Detect which cell encompasses the target text, then output its (X, Y) center coordinate. 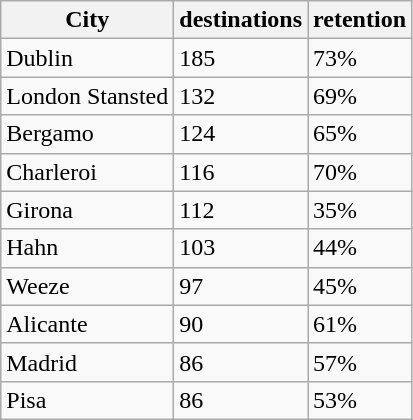
65% (360, 134)
70% (360, 172)
53% (360, 400)
London Stansted (88, 96)
45% (360, 286)
116 (241, 172)
retention (360, 20)
Charleroi (88, 172)
Bergamo (88, 134)
Girona (88, 210)
Hahn (88, 248)
61% (360, 324)
35% (360, 210)
Weeze (88, 286)
69% (360, 96)
103 (241, 248)
Pisa (88, 400)
132 (241, 96)
City (88, 20)
73% (360, 58)
44% (360, 248)
destinations (241, 20)
Dublin (88, 58)
90 (241, 324)
97 (241, 286)
57% (360, 362)
112 (241, 210)
185 (241, 58)
Madrid (88, 362)
124 (241, 134)
Alicante (88, 324)
